Extract the (x, y) coordinate from the center of the cell holding the provided text.  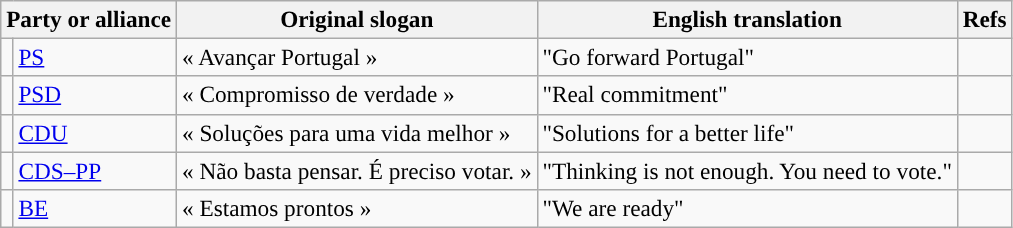
Original slogan (357, 19)
PS (95, 57)
« Soluções para uma vida melhor » (357, 133)
« Não basta pensar. É preciso votar. » (357, 170)
"Real commitment" (747, 95)
BE (95, 208)
CDS–PP (95, 170)
Refs (984, 19)
"Solutions for a better life" (747, 133)
CDU (95, 133)
Party or alliance (89, 19)
« Compromisso de verdade » (357, 95)
« Estamos prontos » (357, 208)
"Go forward Portugal" (747, 57)
"Thinking is not enough. You need to vote." (747, 170)
« Avançar Portugal » (357, 57)
PSD (95, 95)
English translation (747, 19)
"We are ready" (747, 208)
